For the text-containing cell, return its midpoint in [x, y] coordinate format. 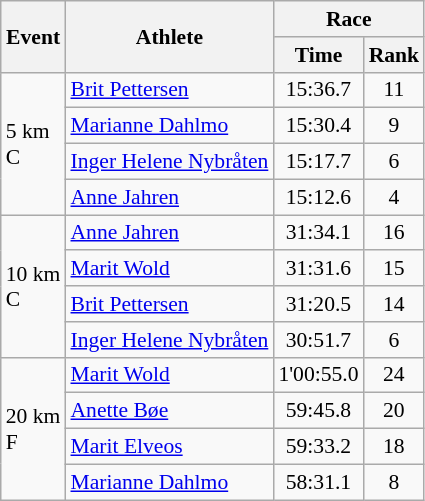
Event [34, 36]
58:31.1 [318, 482]
30:51.7 [318, 340]
Athlete [169, 36]
15:17.7 [318, 162]
14 [394, 304]
24 [394, 375]
31:31.6 [318, 269]
Anette Bøe [169, 411]
1'00:55.0 [318, 375]
Time [318, 55]
Rank [394, 55]
18 [394, 447]
15:36.7 [318, 90]
31:20.5 [318, 304]
15:12.6 [318, 197]
8 [394, 482]
16 [394, 233]
Race [348, 19]
Marit Elveos [169, 447]
20 [394, 411]
11 [394, 90]
59:33.2 [318, 447]
9 [394, 126]
15:30.4 [318, 126]
15 [394, 269]
31:34.1 [318, 233]
20 km F [34, 428]
59:45.8 [318, 411]
4 [394, 197]
5 km C [34, 143]
10 km C [34, 286]
